Return [x, y] of the center of cell containing provided text 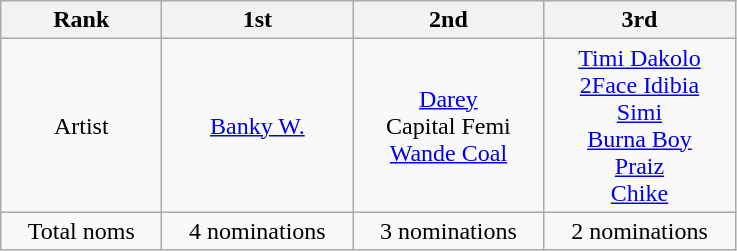
2 nominations [640, 231]
Timi Dakolo2Face IdibiaSimiBurna BoyPraizChike [640, 126]
Rank [82, 20]
3rd [640, 20]
2nd [448, 20]
4 nominations [258, 231]
3 nominations [448, 231]
1st [258, 20]
DareyCapital FemiWande Coal [448, 126]
Artist [82, 126]
Total noms [82, 231]
Banky W. [258, 126]
